Provide the [X, Y] coordinate of the cell's center where the given text is located.  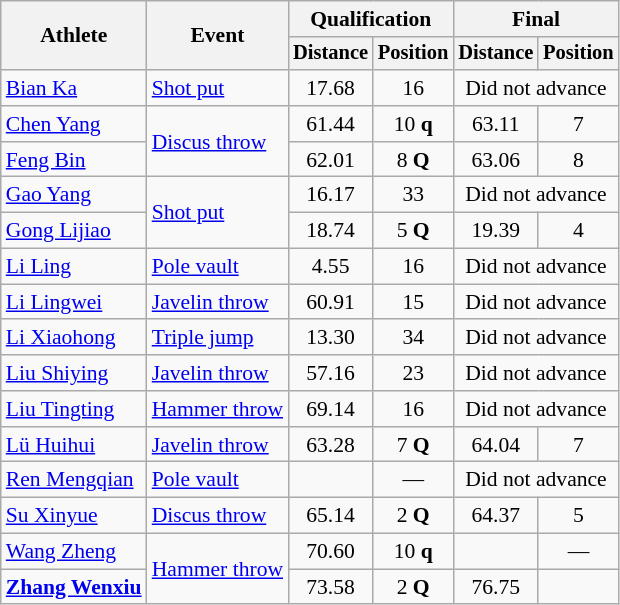
63.28 [330, 445]
Su Xinyue [74, 516]
5 Q [413, 231]
17.68 [330, 88]
7 Q [413, 445]
Ren Mengqian [74, 480]
4 [578, 231]
23 [413, 373]
15 [413, 302]
Liu Shiying [74, 373]
Triple jump [218, 338]
63.11 [496, 124]
64.04 [496, 445]
Gong Lijiao [74, 231]
33 [413, 195]
Wang Zheng [74, 552]
19.39 [496, 231]
Gao Yang [74, 195]
76.75 [496, 587]
Li Lingwei [74, 302]
61.44 [330, 124]
Li Xiaohong [74, 338]
5 [578, 516]
Bian Ka [74, 88]
73.58 [330, 587]
69.14 [330, 409]
Zhang Wenxiu [74, 587]
4.55 [330, 267]
57.16 [330, 373]
Li Ling [74, 267]
13.30 [330, 338]
18.74 [330, 231]
Athlete [74, 36]
Final [536, 19]
Lü Huihui [74, 445]
Feng Bin [74, 160]
Qualification [370, 19]
Liu Tingting [74, 409]
60.91 [330, 302]
62.01 [330, 160]
63.06 [496, 160]
70.60 [330, 552]
34 [413, 338]
16.17 [330, 195]
8 Q [413, 160]
Event [218, 36]
8 [578, 160]
64.37 [496, 516]
65.14 [330, 516]
Chen Yang [74, 124]
